Locate the cell with the specified text and output its [X, Y] center coordinate. 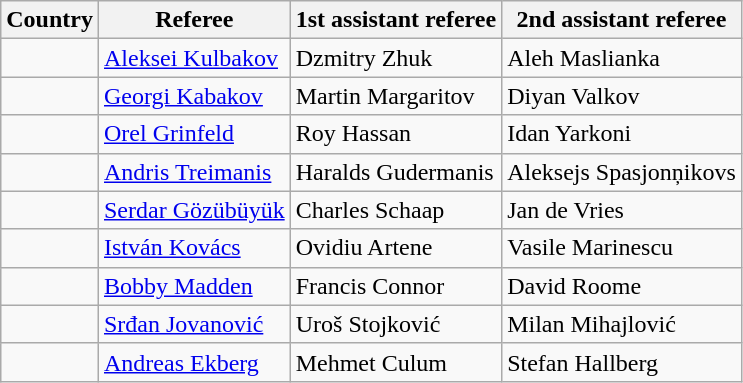
Referee [194, 20]
Srđan Jovanović [194, 324]
2nd assistant referee [622, 20]
1st assistant referee [396, 20]
Andris Treimanis [194, 172]
Martin Margaritov [396, 96]
Aleh Maslianka [622, 58]
Jan de Vries [622, 210]
David Roome [622, 286]
István Kovács [194, 248]
Andreas Ekberg [194, 362]
Dzmitry Zhuk [396, 58]
Aleksejs Spasjonņikovs [622, 172]
Stefan Hallberg [622, 362]
Mehmet Culum [396, 362]
Milan Mihajlović [622, 324]
Country [50, 20]
Aleksei Kulbakov [194, 58]
Idan Yarkoni [622, 134]
Serdar Gözübüyük [194, 210]
Ovidiu Artene [396, 248]
Francis Connor [396, 286]
Roy Hassan [396, 134]
Diyan Valkov [622, 96]
Orel Grinfeld [194, 134]
Georgi Kabakov [194, 96]
Uroš Stojković [396, 324]
Haralds Gudermanis [396, 172]
Vasile Marinescu [622, 248]
Charles Schaap [396, 210]
Bobby Madden [194, 286]
